Identify which cell holds the provided text, then report its [X, Y] central coordinate. 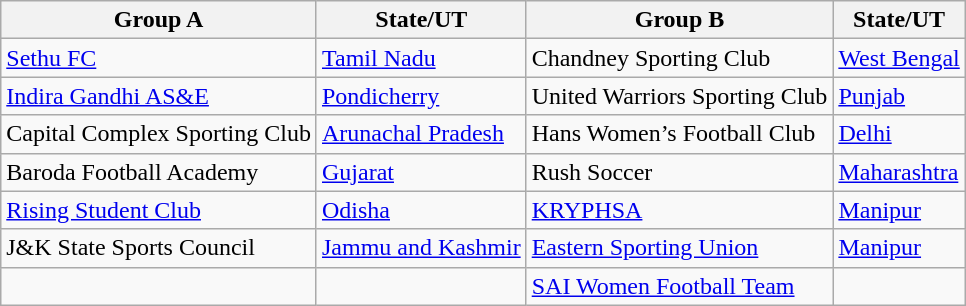
Baroda Football Academy [159, 172]
Arunachal Pradesh [421, 134]
Tamil Nadu [421, 58]
Sethu FC [159, 58]
West Bengal [899, 58]
Rush Soccer [680, 172]
J&K State Sports Council [159, 248]
Pondicherry [421, 96]
Chandney Sporting Club [680, 58]
Delhi [899, 134]
Maharashtra [899, 172]
Punjab [899, 96]
Rising Student Club [159, 210]
Group A [159, 20]
KRYPHSA [680, 210]
Group B [680, 20]
Indira Gandhi AS&E [159, 96]
Capital Complex Sporting Club [159, 134]
Gujarat [421, 172]
Odisha [421, 210]
Jammu and Kashmir [421, 248]
SAI Women Football Team [680, 286]
Hans Women’s Football Club [680, 134]
United Warriors Sporting Club [680, 96]
Eastern Sporting Union [680, 248]
